Search for the cell housing the specified text and yield its [x, y] center coordinate. 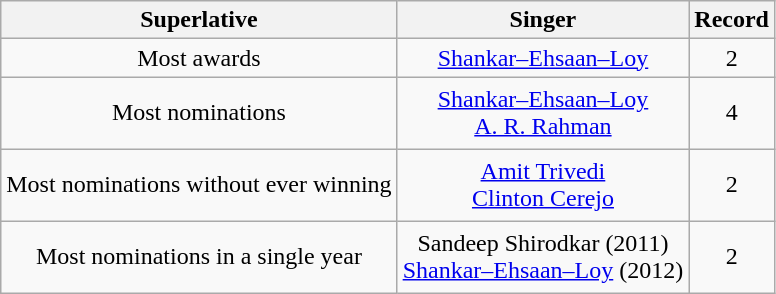
Shankar–Ehsaan–LoyA. R. Rahman [543, 113]
4 [732, 113]
Most nominations without ever winning [199, 185]
Most nominations [199, 113]
Singer [543, 20]
Superlative [199, 20]
Sandeep Shirodkar (2011)Shankar–Ehsaan–Loy (2012) [543, 257]
Most nominations in a single year [199, 257]
Shankar–Ehsaan–Loy [543, 58]
Most awards [199, 58]
Record [732, 20]
Amit TrivediClinton Cerejo [543, 185]
